Pinpoint the cell where the given text exists, returning its [x, y] midpoint coordinate. 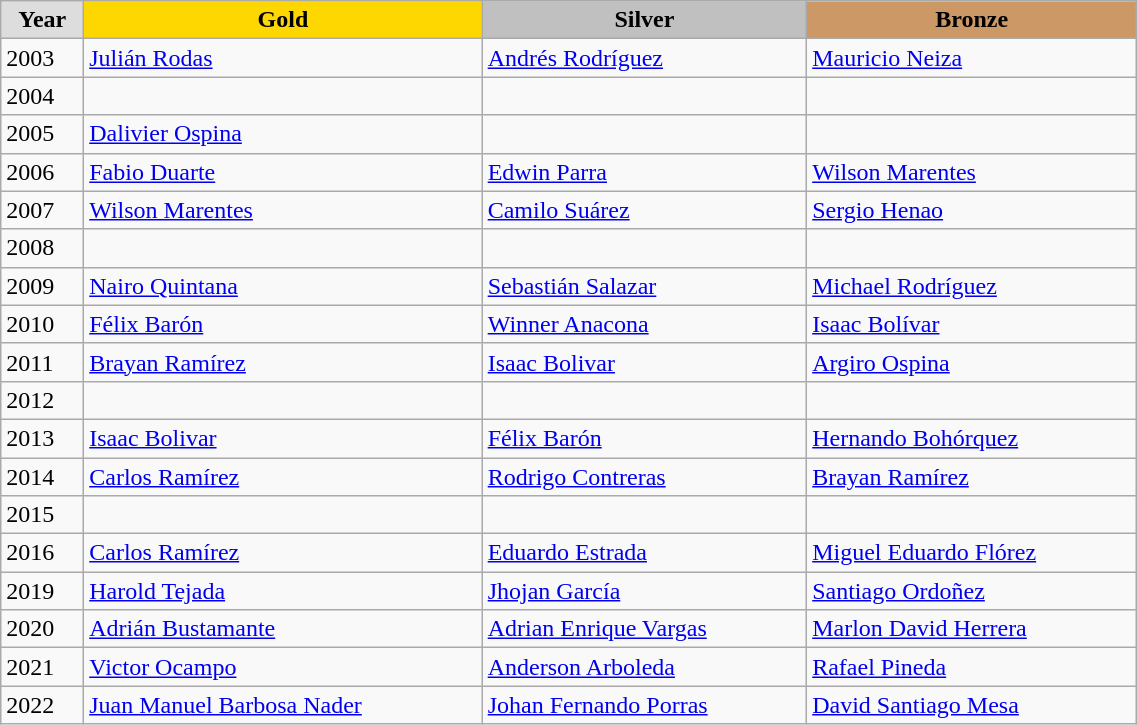
2020 [42, 629]
Eduardo Estrada [644, 553]
Marlon David Herrera [972, 629]
Year [42, 20]
2009 [42, 286]
Gold [283, 20]
Hernando Bohórquez [972, 438]
2013 [42, 438]
Rafael Pineda [972, 667]
Michael Rodríguez [972, 286]
Julián Rodas [283, 58]
Fabio Duarte [283, 172]
Camilo Suárez [644, 210]
2006 [42, 172]
Nairo Quintana [283, 286]
Sergio Henao [972, 210]
David Santiago Mesa [972, 705]
Winner Anacona [644, 324]
Andrés Rodríguez [644, 58]
Anderson Arboleda [644, 667]
Adrian Enrique Vargas [644, 629]
Edwin Parra [644, 172]
2019 [42, 591]
Santiago Ordoñez [972, 591]
2016 [42, 553]
Dalivier Ospina [283, 134]
2022 [42, 705]
2014 [42, 477]
Victor Ocampo [283, 667]
2012 [42, 400]
2021 [42, 667]
Adrián Bustamante [283, 629]
2007 [42, 210]
2004 [42, 96]
Rodrigo Contreras [644, 477]
Johan Fernando Porras [644, 705]
2015 [42, 515]
Isaac Bolívar [972, 324]
Jhojan García [644, 591]
Sebastián Salazar [644, 286]
Harold Tejada [283, 591]
2005 [42, 134]
Mauricio Neiza [972, 58]
Bronze [972, 20]
Miguel Eduardo Flórez [972, 553]
Juan Manuel Barbosa Nader [283, 705]
2008 [42, 248]
2011 [42, 362]
Argiro Ospina [972, 362]
Silver [644, 20]
2010 [42, 324]
2003 [42, 58]
